Extract the [X, Y] coordinate from the center of the cell holding the provided text.  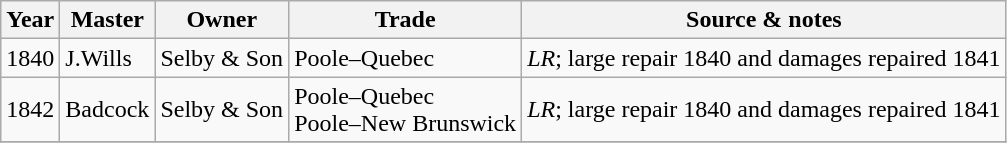
Poole–Quebec [406, 58]
1842 [30, 110]
Poole–QuebecPoole–New Brunswick [406, 110]
J.Wills [108, 58]
Trade [406, 20]
Master [108, 20]
Owner [222, 20]
Badcock [108, 110]
1840 [30, 58]
Year [30, 20]
Source & notes [764, 20]
